Return the (x, y) coordinate for the center point of the cell that contains the specified text.  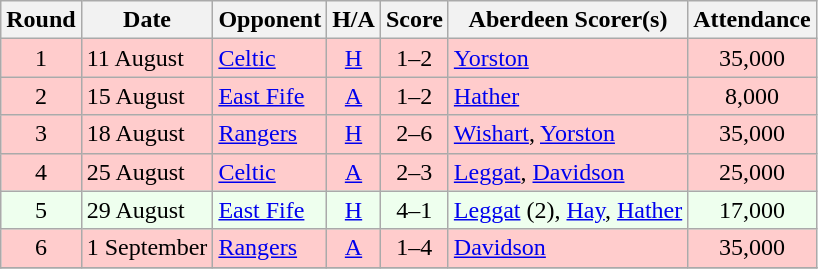
H/A (354, 20)
Davidson (568, 248)
Wishart, Yorston (568, 134)
17,000 (752, 210)
18 August (147, 134)
1 (41, 58)
Opponent (270, 20)
11 August (147, 58)
6 (41, 248)
Hather (568, 96)
1 September (147, 248)
Leggat, Davidson (568, 172)
Score (414, 20)
Leggat (2), Hay, Hather (568, 210)
2–6 (414, 134)
5 (41, 210)
4–1 (414, 210)
Date (147, 20)
15 August (147, 96)
8,000 (752, 96)
Aberdeen Scorer(s) (568, 20)
3 (41, 134)
Round (41, 20)
1–4 (414, 248)
4 (41, 172)
29 August (147, 210)
Attendance (752, 20)
2 (41, 96)
25,000 (752, 172)
Yorston (568, 58)
25 August (147, 172)
2–3 (414, 172)
